Capture the cell that displays the provided text and extract its [X, Y] central coordinate. 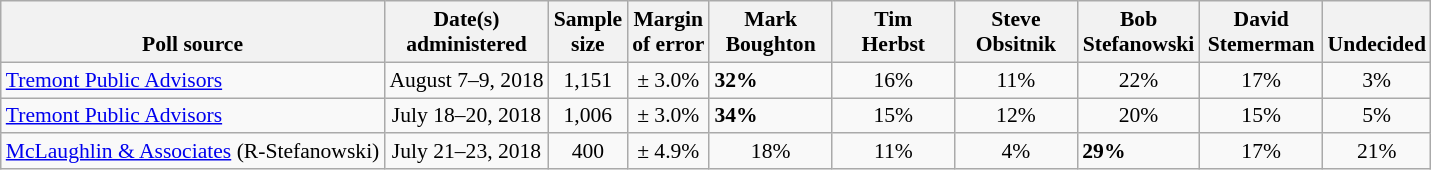
20% [1138, 116]
29% [1138, 152]
McLaughlin & Associates (R-Stefanowski) [193, 152]
1,006 [588, 116]
DavidStemerman [1262, 32]
July 21–23, 2018 [466, 152]
TimHerbst [894, 32]
16% [894, 80]
21% [1376, 152]
34% [770, 116]
5% [1376, 116]
3% [1376, 80]
Poll source [193, 32]
4% [1016, 152]
Samplesize [588, 32]
12% [1016, 116]
Date(s)administered [466, 32]
BobStefanowski [1138, 32]
400 [588, 152]
August 7–9, 2018 [466, 80]
Marginof error [668, 32]
SteveObsitnik [1016, 32]
± 4.9% [668, 152]
Undecided [1376, 32]
MarkBoughton [770, 32]
1,151 [588, 80]
18% [770, 152]
32% [770, 80]
22% [1138, 80]
July 18–20, 2018 [466, 116]
